Identify which cell holds the provided text, then report its [X, Y] central coordinate. 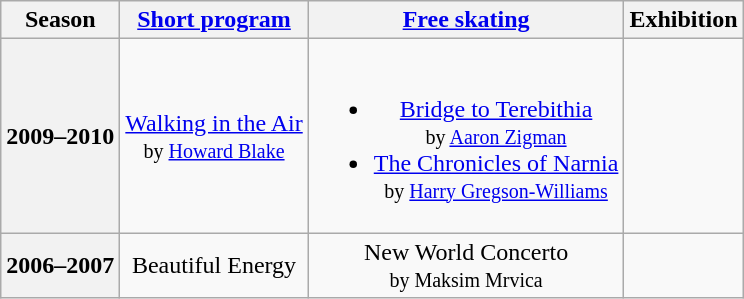
Bridge to Terebithia by Aaron ZigmanThe Chronicles of Narnia by Harry Gregson-Williams [466, 136]
Season [60, 20]
2009–2010 [60, 136]
New World Concerto by Maksim Mrvica [466, 266]
Walking in the Air by Howard Blake [214, 136]
Exhibition [684, 20]
Short program [214, 20]
Beautiful Energy [214, 266]
Free skating [466, 20]
2006–2007 [60, 266]
